Identify which cell holds the provided text, then report its [X, Y] central coordinate. 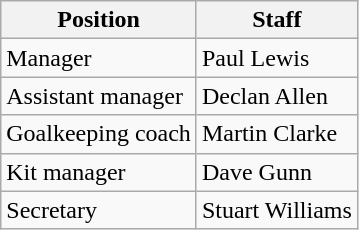
Secretary [99, 210]
Assistant manager [99, 96]
Manager [99, 58]
Staff [276, 20]
Position [99, 20]
Stuart Williams [276, 210]
Martin Clarke [276, 134]
Goalkeeping coach [99, 134]
Paul Lewis [276, 58]
Kit manager [99, 172]
Declan Allen [276, 96]
Dave Gunn [276, 172]
